Provide the [X, Y] coordinate of the cell's center where the given text is located.  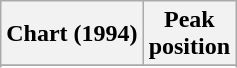
Peakposition [189, 34]
Chart (1994) [72, 34]
